Capture the cell that displays the provided text and extract its [X, Y] central coordinate. 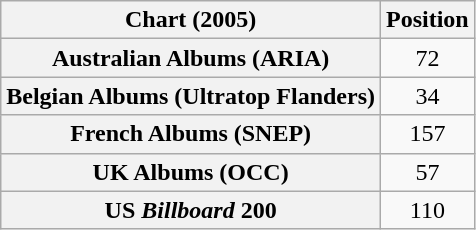
72 [428, 58]
Chart (2005) [191, 20]
34 [428, 96]
Position [428, 20]
57 [428, 172]
UK Albums (OCC) [191, 172]
French Albums (SNEP) [191, 134]
US Billboard 200 [191, 210]
110 [428, 210]
Australian Albums (ARIA) [191, 58]
157 [428, 134]
Belgian Albums (Ultratop Flanders) [191, 96]
